Output the [x, y] coordinate of the center of the cell containing the given text.  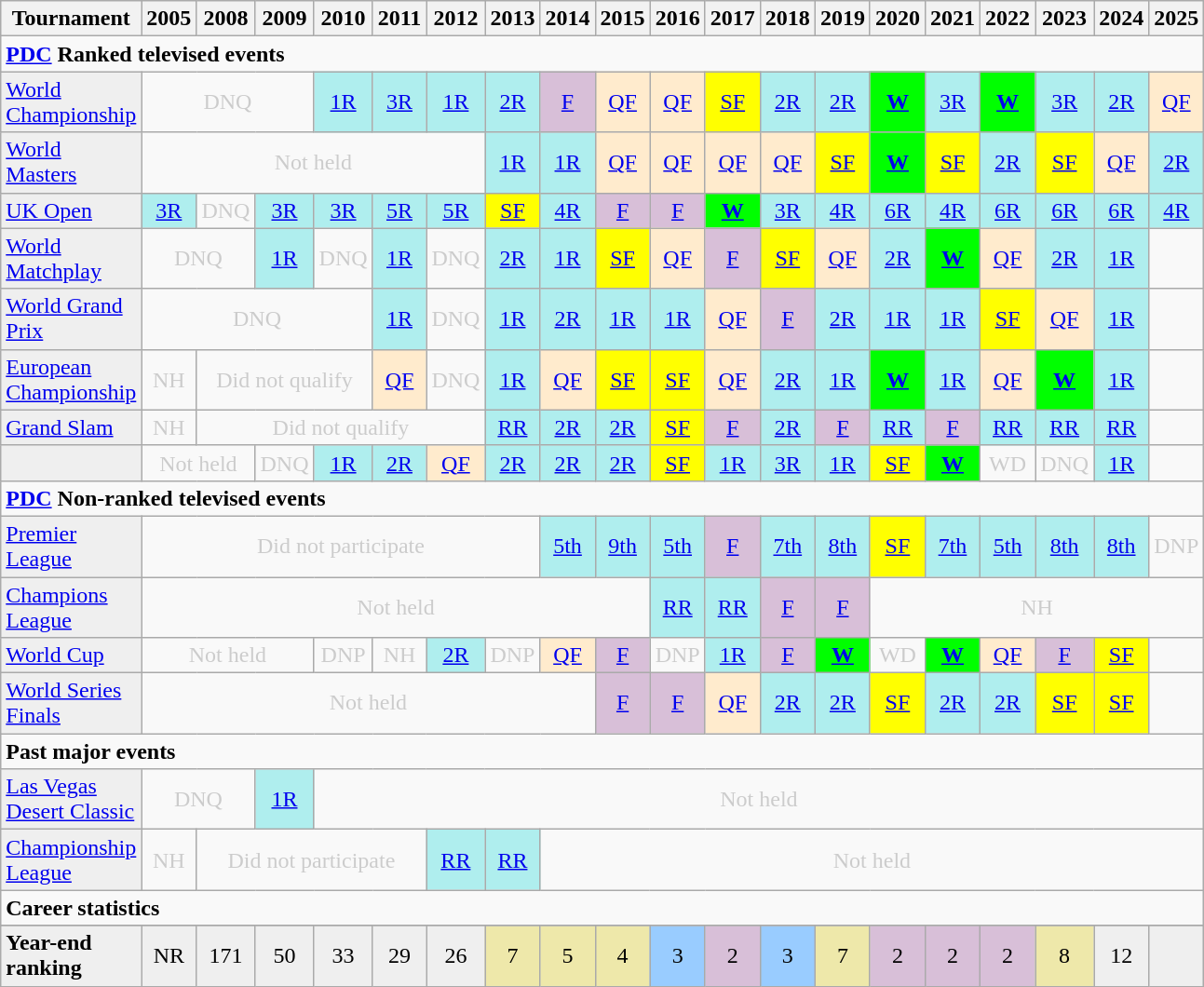
2018 [788, 19]
World Series Finals [71, 704]
Past major events [602, 751]
Championship League [71, 860]
PDC Ranked televised events [602, 54]
2016 [678, 19]
World Championship [71, 102]
2022 [1008, 19]
2010 [343, 19]
9th [622, 546]
5 [568, 955]
World Grand Prix [71, 318]
Premier League [71, 546]
2009 [285, 19]
33 [343, 955]
2024 [1121, 19]
2008 [225, 19]
2015 [622, 19]
World Masters [71, 162]
Champions League [71, 607]
World Matchplay [71, 259]
World Cup [71, 656]
171 [225, 955]
4 [622, 955]
Career statistics [602, 908]
UK Open [71, 210]
2025 [1177, 19]
2012 [456, 19]
50 [285, 955]
2017 [732, 19]
29 [399, 955]
2020 [898, 19]
2019 [842, 19]
Grand Slam [71, 427]
12 [1121, 955]
2011 [399, 19]
2013 [512, 19]
26 [456, 955]
Tournament [71, 19]
NR [169, 955]
8 [1065, 955]
2021 [952, 19]
Las Vegas Desert Classic [71, 799]
European Championship [71, 380]
PDC Non-ranked televised events [602, 498]
Year-end ranking [71, 955]
2023 [1065, 19]
2014 [568, 19]
2005 [169, 19]
